Detect which cell encompasses the target text, then output its (X, Y) center coordinate. 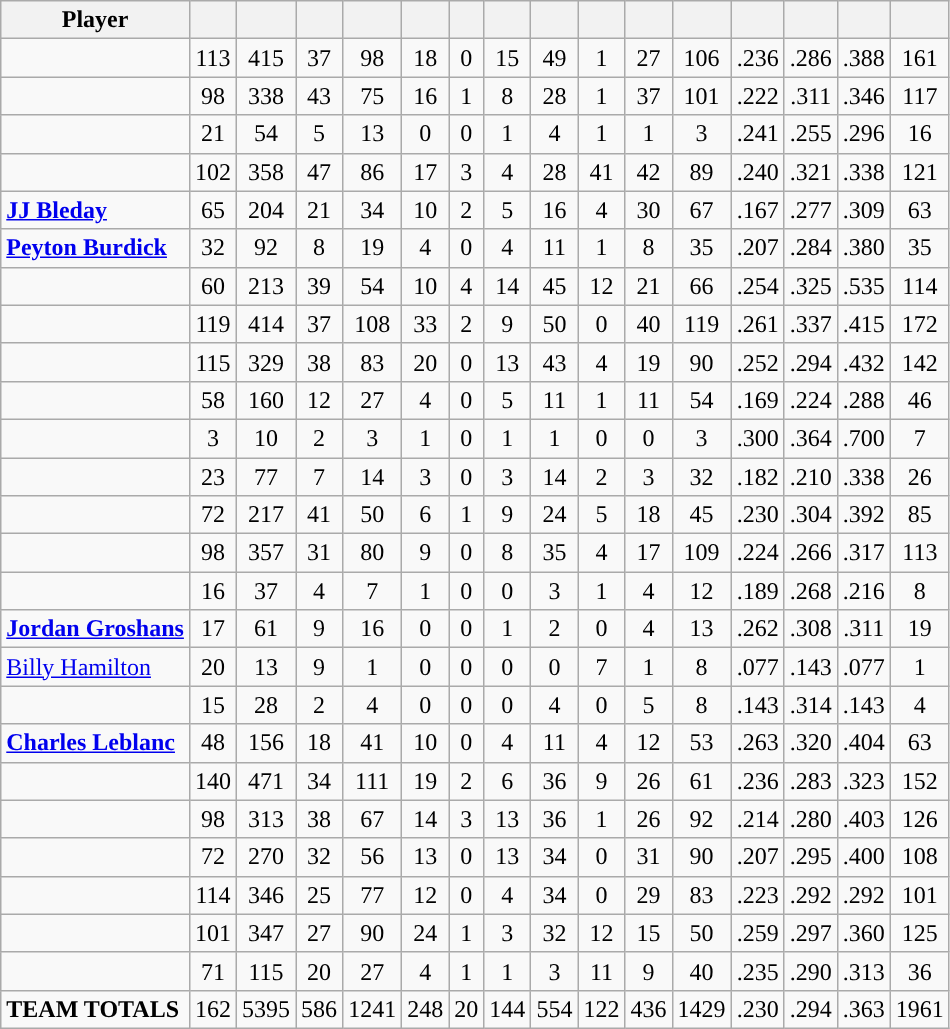
.286 (810, 58)
.261 (758, 324)
106 (702, 58)
125 (920, 933)
89 (702, 172)
586 (320, 1009)
75 (372, 96)
1429 (702, 1009)
.360 (864, 933)
33 (426, 324)
53 (702, 743)
.262 (758, 629)
.337 (810, 324)
102 (212, 172)
.400 (864, 857)
TEAM TOTALS (96, 1009)
357 (266, 553)
Billy Hamilton (96, 667)
.216 (864, 591)
.325 (810, 286)
Charles Leblanc (96, 743)
60 (212, 286)
111 (372, 781)
.288 (864, 400)
.346 (864, 96)
.252 (758, 362)
.284 (810, 248)
86 (372, 172)
436 (648, 1009)
.535 (864, 286)
347 (266, 933)
338 (266, 96)
Jordan Groshans (96, 629)
.167 (758, 210)
.240 (758, 172)
.169 (758, 400)
144 (508, 1009)
162 (212, 1009)
270 (266, 857)
.280 (810, 819)
.364 (810, 438)
.317 (864, 553)
140 (212, 781)
.321 (810, 172)
39 (320, 286)
142 (920, 362)
329 (266, 362)
.392 (864, 515)
.388 (864, 58)
80 (372, 553)
346 (266, 895)
.314 (810, 705)
160 (266, 400)
48 (212, 743)
204 (266, 210)
.241 (758, 134)
.363 (864, 1009)
248 (426, 1009)
.277 (810, 210)
313 (266, 819)
.266 (810, 553)
5395 (266, 1009)
.297 (810, 933)
1961 (920, 1009)
.432 (864, 362)
29 (648, 895)
66 (702, 286)
49 (554, 58)
.308 (810, 629)
.255 (810, 134)
.235 (758, 971)
.415 (864, 324)
156 (266, 743)
56 (372, 857)
.263 (758, 743)
126 (920, 819)
Peyton Burdick (96, 248)
.404 (864, 743)
JJ Bleday (96, 210)
.295 (810, 857)
46 (920, 400)
.254 (758, 286)
213 (266, 286)
471 (266, 781)
.323 (864, 781)
65 (212, 210)
58 (212, 400)
1241 (372, 1009)
.313 (864, 971)
.700 (864, 438)
.268 (810, 591)
121 (920, 172)
414 (266, 324)
161 (920, 58)
85 (920, 515)
109 (702, 553)
.309 (864, 210)
217 (266, 515)
152 (920, 781)
.300 (758, 438)
.223 (758, 895)
554 (554, 1009)
.296 (864, 134)
23 (212, 477)
.320 (810, 743)
122 (602, 1009)
Player (96, 20)
.259 (758, 933)
172 (920, 324)
25 (320, 895)
71 (212, 971)
.222 (758, 96)
.283 (810, 781)
358 (266, 172)
117 (920, 96)
47 (320, 172)
.214 (758, 819)
.304 (810, 515)
.182 (758, 477)
.380 (864, 248)
42 (648, 172)
.290 (810, 971)
415 (266, 58)
.210 (810, 477)
.403 (864, 819)
30 (648, 210)
.189 (758, 591)
